Detect which cell encompasses the target text, then output its [X, Y] center coordinate. 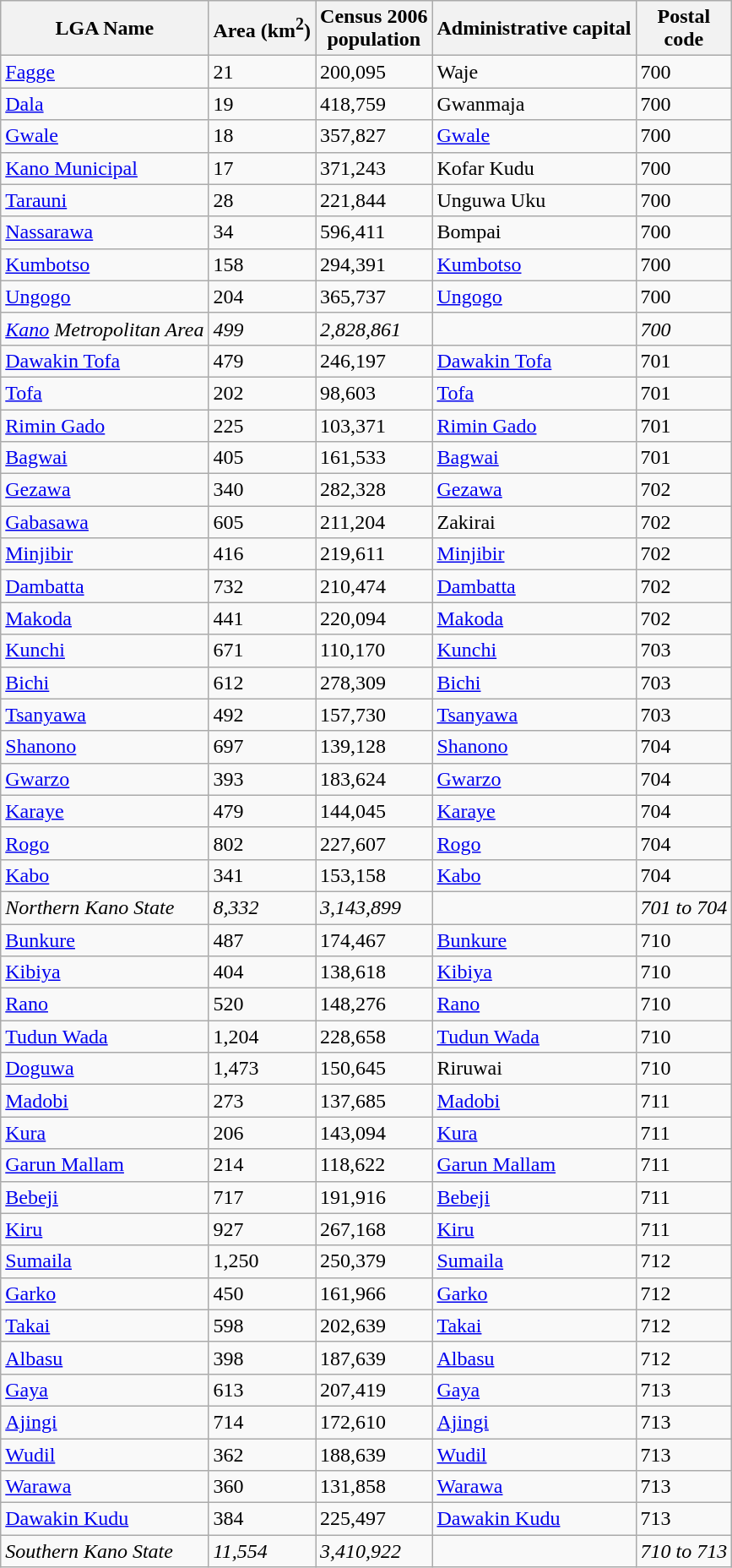
596,411 [374, 232]
Gabasawa [105, 522]
278,309 [374, 683]
404 [262, 972]
Area (km2) [262, 29]
172,610 [374, 1422]
28 [262, 200]
103,371 [374, 425]
219,611 [374, 554]
202,639 [374, 1326]
1,473 [262, 1069]
183,624 [374, 779]
Census 2006population [374, 29]
11,554 [262, 1551]
393 [262, 779]
131,858 [374, 1487]
Gwanmaja [534, 104]
Northern Kano State [105, 907]
144,045 [374, 811]
Waje [534, 72]
150,645 [374, 1069]
Fagge [105, 72]
Nassarawa [105, 232]
450 [262, 1293]
143,094 [374, 1133]
138,618 [374, 972]
98,603 [374, 393]
148,276 [374, 1004]
Zakirai [534, 522]
697 [262, 747]
Tarauni [105, 200]
225,497 [374, 1519]
250,379 [374, 1261]
405 [262, 458]
34 [262, 232]
21 [262, 72]
161,533 [374, 458]
398 [262, 1358]
206 [262, 1133]
Southern Kano State [105, 1551]
214 [262, 1165]
Unguwa Uku [534, 200]
499 [262, 329]
3,143,899 [374, 907]
228,658 [374, 1037]
Riruwai [534, 1069]
137,685 [374, 1101]
221,844 [374, 200]
210,474 [374, 586]
360 [262, 1487]
1,204 [262, 1037]
441 [262, 618]
Kano Municipal [105, 168]
1,250 [262, 1261]
17 [262, 168]
701 to 704 [684, 907]
202 [262, 393]
153,158 [374, 875]
273 [262, 1101]
802 [262, 843]
Doguwa [105, 1069]
294,391 [374, 264]
3,410,922 [374, 1551]
717 [262, 1197]
8,332 [262, 907]
487 [262, 940]
Dala [105, 104]
174,467 [374, 940]
Administrative capital [534, 29]
118,622 [374, 1165]
157,730 [374, 715]
362 [262, 1454]
246,197 [374, 361]
267,168 [374, 1229]
200,095 [374, 72]
Kofar Kudu [534, 168]
384 [262, 1519]
158 [262, 264]
188,639 [374, 1454]
371,243 [374, 168]
598 [262, 1326]
19 [262, 104]
227,607 [374, 843]
612 [262, 683]
282,328 [374, 490]
927 [262, 1229]
Kano Metropolitan Area [105, 329]
671 [262, 651]
520 [262, 1004]
492 [262, 715]
732 [262, 586]
18 [262, 136]
416 [262, 554]
211,204 [374, 522]
357,827 [374, 136]
161,966 [374, 1293]
139,128 [374, 747]
220,094 [374, 618]
187,639 [374, 1358]
418,759 [374, 104]
Bompai [534, 232]
714 [262, 1422]
341 [262, 875]
191,916 [374, 1197]
365,737 [374, 297]
710 to 713 [684, 1551]
613 [262, 1390]
204 [262, 297]
LGA Name [105, 29]
225 [262, 425]
207,419 [374, 1390]
340 [262, 490]
605 [262, 522]
Postalcode [684, 29]
2,828,861 [374, 329]
110,170 [374, 651]
